For the text-containing cell, return its midpoint in (x, y) coordinate format. 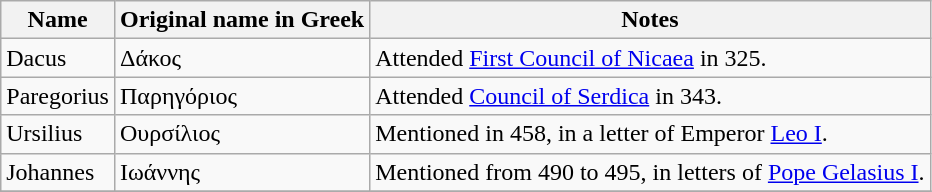
Ουρσίλιος (242, 134)
Johannes (58, 172)
Παρηγόριος (242, 96)
Mentioned in 458, in a letter of Emperor Leo I. (650, 134)
Ιωάννης (242, 172)
Attended Council of Serdica in 343. (650, 96)
Original name in Greek (242, 20)
Dacus (58, 58)
Δάκος (242, 58)
Name (58, 20)
Attended First Council of Nicaea in 325. (650, 58)
Ursilius (58, 134)
Notes (650, 20)
Paregorius (58, 96)
Mentioned from 490 to 495, in letters of Pope Gelasius I. (650, 172)
